Extract the (X, Y) coordinate from the center of the cell holding the provided text.  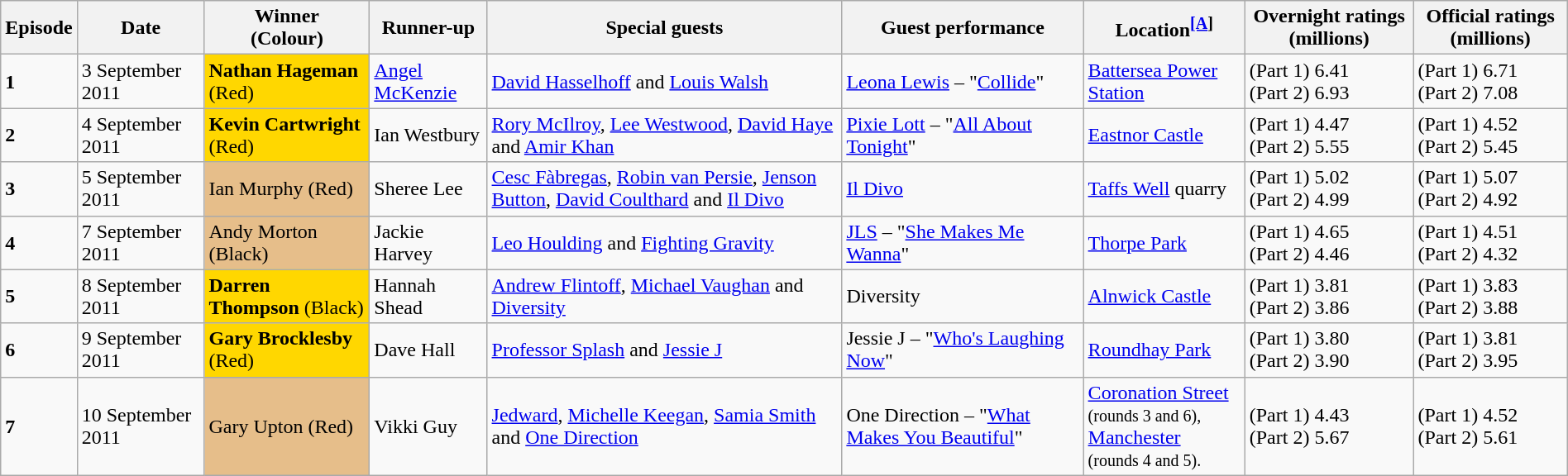
(Part 1) 6.71(Part 2) 7.08 (1490, 81)
Eastnor Castle (1164, 136)
Kevin Cartwright (Red) (287, 136)
Professor Splash and Jessie J (665, 350)
Pixie Lott – "All About Tonight" (963, 136)
(Part 1) 3.80(Part 2) 3.90 (1329, 350)
4 (39, 243)
Leona Lewis – "Collide" (963, 81)
Overnight ratings (millions) (1329, 28)
(Part 1) 4.47(Part 2) 5.55 (1329, 136)
Official ratings (millions) (1490, 28)
(Part 1) 3.81(Part 2) 3.95 (1490, 350)
Date (141, 28)
3 (39, 188)
Taffs Well quarry (1164, 188)
Jedward, Michelle Keegan, Samia Smith and One Direction (665, 426)
Dave Hall (428, 350)
(Part 1) 3.81(Part 2) 3.86 (1329, 296)
(Part 1) 5.07(Part 2) 4.92 (1490, 188)
Special guests (665, 28)
9 September 2011 (141, 350)
7 (39, 426)
Jessie J – "Who's Laughing Now" (963, 350)
(Part 1) 6.41(Part 2) 6.93 (1329, 81)
Angel McKenzie (428, 81)
(Part 1) 5.02(Part 2) 4.99 (1329, 188)
2 (39, 136)
8 September 2011 (141, 296)
JLS – "She Makes Me Wanna" (963, 243)
Alnwick Castle (1164, 296)
(Part 1) 4.43(Part 2) 5.67 (1329, 426)
Ian Murphy (Red) (287, 188)
Runner-up (428, 28)
Jackie Harvey (428, 243)
Winner(Colour) (287, 28)
Leo Houlding and Fighting Gravity (665, 243)
Rory McIlroy, Lee Westwood, David Haye and Amir Khan (665, 136)
Ian Westbury (428, 136)
Il Divo (963, 188)
Diversity (963, 296)
Andrew Flintoff, Michael Vaughan and Diversity (665, 296)
Location[A] (1164, 28)
Andy Morton (Black) (287, 243)
Battersea Power Station (1164, 81)
Guest performance (963, 28)
Gary Upton (Red) (287, 426)
Sheree Lee (428, 188)
Hannah Shead (428, 296)
Cesc Fàbregas, Robin van Persie, Jenson Button, David Coulthard and Il Divo (665, 188)
Darren Thompson (Black) (287, 296)
One Direction – "What Makes You Beautiful" (963, 426)
David Hasselhoff and Louis Walsh (665, 81)
5 (39, 296)
(Part 1) 3.83(Part 2) 3.88 (1490, 296)
(Part 1) 4.65(Part 2) 4.46 (1329, 243)
4 September 2011 (141, 136)
(Part 1) 4.51(Part 2) 4.32 (1490, 243)
(Part 1) 4.52(Part 2) 5.45 (1490, 136)
Roundhay Park (1164, 350)
Thorpe Park (1164, 243)
Episode (39, 28)
(Part 1) 4.52(Part 2) 5.61 (1490, 426)
Coronation Street (rounds 3 and 6), Manchester (rounds 4 and 5). (1164, 426)
1 (39, 81)
7 September 2011 (141, 243)
6 (39, 350)
Nathan Hageman (Red) (287, 81)
Vikki Guy (428, 426)
10 September 2011 (141, 426)
3 September 2011 (141, 81)
5 September 2011 (141, 188)
Gary Brocklesby (Red) (287, 350)
